Extract the (x, y) coordinate from the center of the cell holding the provided text.  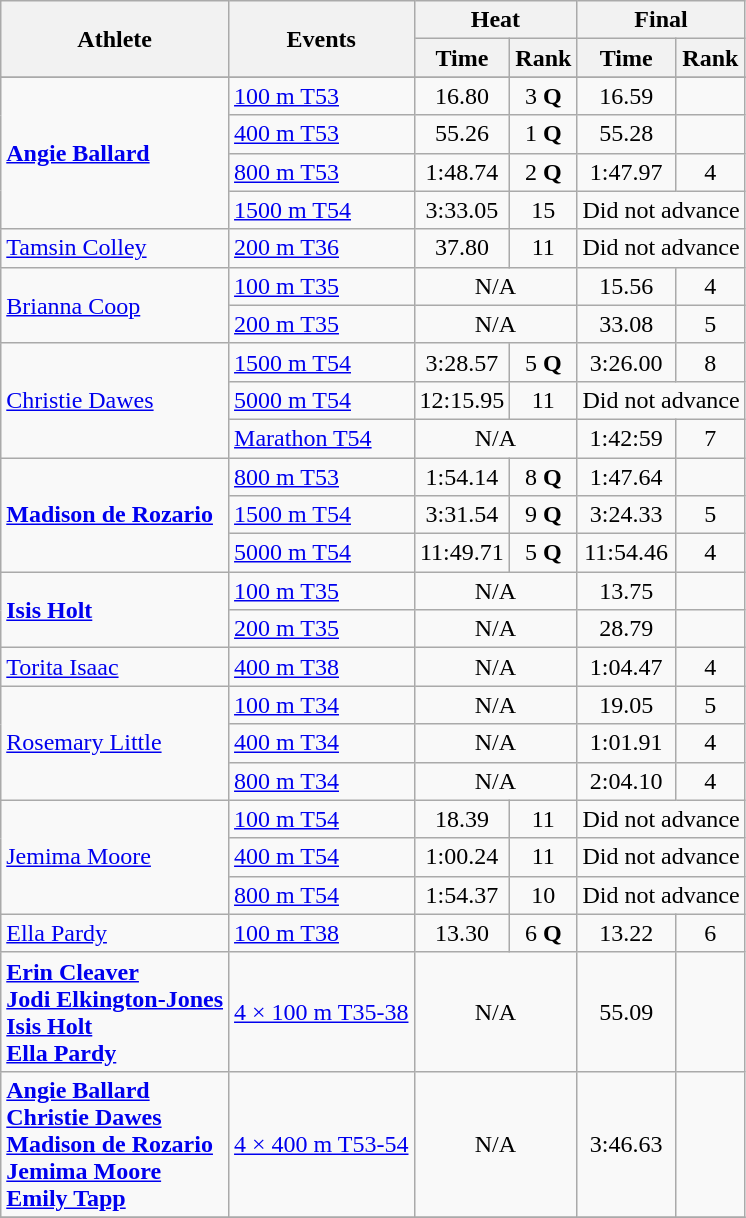
Christie Dawes (115, 400)
6 (710, 933)
Athlete (115, 39)
13.75 (626, 591)
3:24.33 (626, 515)
2:04.10 (626, 781)
4 × 100 m T35-38 (322, 1012)
11:54.46 (626, 553)
1:54.14 (462, 477)
8 Q (544, 477)
15 (544, 210)
100 m T38 (322, 933)
Torita Isaac (115, 667)
1:47.64 (626, 477)
3:28.57 (462, 362)
33.08 (626, 324)
Angie Ballard Christie Dawes Madison de Rozario Jemima Moore Emily Tapp (115, 1144)
28.79 (626, 629)
15.56 (626, 286)
400 m T34 (322, 743)
13.30 (462, 933)
100 m T34 (322, 705)
55.28 (626, 134)
1:47.97 (626, 172)
Marathon T54 (322, 438)
Isis Holt (115, 610)
100 m T54 (322, 819)
100 m T53 (322, 96)
Rosemary Little (115, 743)
10 (544, 895)
6 Q (544, 933)
16.59 (626, 96)
Jemima Moore (115, 857)
Heat (496, 20)
16.80 (462, 96)
19.05 (626, 705)
8 (710, 362)
200 m T36 (322, 248)
1:00.24 (462, 857)
9 Q (544, 515)
400 m T54 (322, 857)
2 Q (544, 172)
18.39 (462, 819)
Angie Ballard (115, 153)
400 m T53 (322, 134)
3:31.54 (462, 515)
1:42:59 (626, 438)
4 × 400 m T53-54 (322, 1144)
11:49.71 (462, 553)
3:46.63 (626, 1144)
Tamsin Colley (115, 248)
37.80 (462, 248)
1 Q (544, 134)
1:04.47 (626, 667)
800 m T34 (322, 781)
3 Q (544, 96)
55.09 (626, 1012)
Erin Cleaver Jodi Elkington-Jones Isis HoltElla Pardy (115, 1012)
1:01.91 (626, 743)
12:15.95 (462, 400)
Ella Pardy (115, 933)
1:54.37 (462, 895)
3:33.05 (462, 210)
55.26 (462, 134)
7 (710, 438)
800 m T54 (322, 895)
13.22 (626, 933)
400 m T38 (322, 667)
Madison de Rozario (115, 515)
Events (322, 39)
Brianna Coop (115, 305)
Final (661, 20)
3:26.00 (626, 362)
1:48.74 (462, 172)
